Output the (x, y) coordinate of the center of the cell containing the given text.  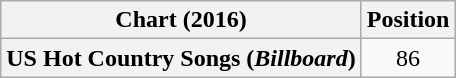
86 (408, 58)
US Hot Country Songs (Billboard) (181, 58)
Position (408, 20)
Chart (2016) (181, 20)
